Extract the (x, y) coordinate from the center of the cell holding the provided text.  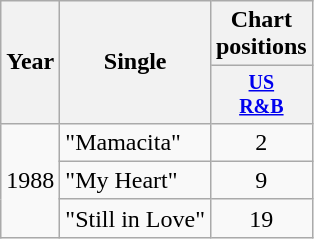
"My Heart" (136, 180)
Chart positions (261, 34)
"Still in Love" (136, 218)
Year (30, 62)
"Mamacita" (136, 142)
9 (261, 180)
USR&B (261, 94)
2 (261, 142)
19 (261, 218)
Single (136, 62)
1988 (30, 180)
